Determine the (X, Y) coordinate at the center of the cell enclosing the given text.  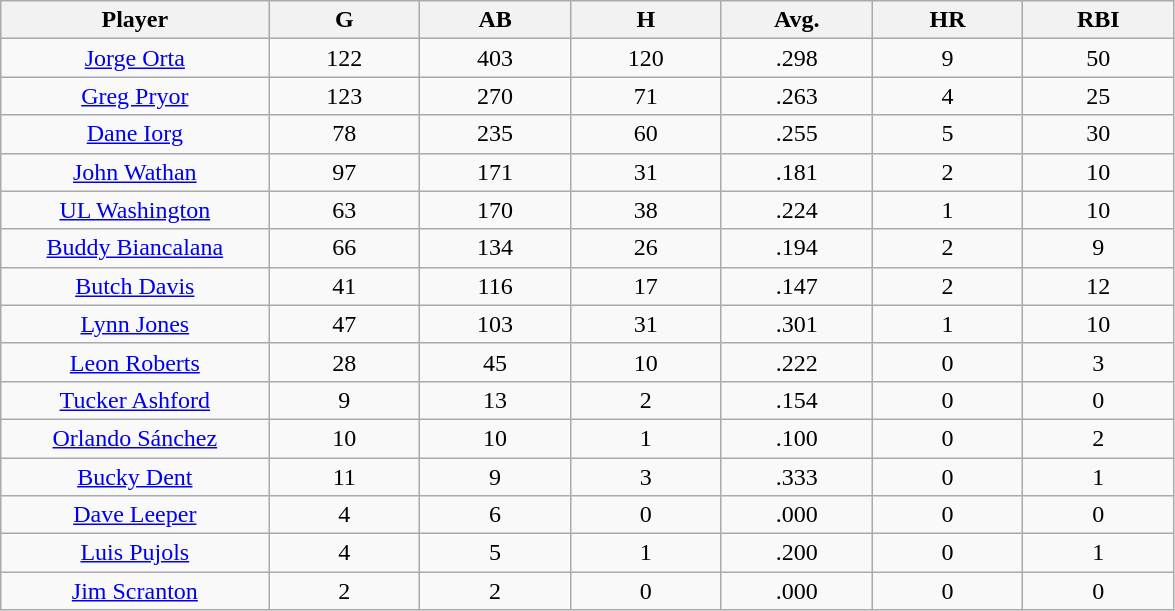
Luis Pujols (135, 553)
.298 (796, 58)
Lynn Jones (135, 324)
116 (496, 286)
103 (496, 324)
60 (646, 134)
63 (344, 210)
Greg Pryor (135, 96)
.100 (796, 438)
.301 (796, 324)
123 (344, 96)
.147 (796, 286)
.181 (796, 172)
Butch Davis (135, 286)
41 (344, 286)
66 (344, 248)
Jorge Orta (135, 58)
.333 (796, 477)
.154 (796, 400)
78 (344, 134)
134 (496, 248)
28 (344, 362)
97 (344, 172)
17 (646, 286)
26 (646, 248)
122 (344, 58)
235 (496, 134)
Buddy Biancalana (135, 248)
25 (1098, 96)
171 (496, 172)
120 (646, 58)
.255 (796, 134)
Dane Iorg (135, 134)
13 (496, 400)
270 (496, 96)
Bucky Dent (135, 477)
30 (1098, 134)
Avg. (796, 20)
Jim Scranton (135, 591)
Orlando Sánchez (135, 438)
45 (496, 362)
Tucker Ashford (135, 400)
HR (948, 20)
G (344, 20)
Leon Roberts (135, 362)
H (646, 20)
.222 (796, 362)
John Wathan (135, 172)
50 (1098, 58)
.200 (796, 553)
6 (496, 515)
71 (646, 96)
Dave Leeper (135, 515)
AB (496, 20)
RBI (1098, 20)
403 (496, 58)
12 (1098, 286)
Player (135, 20)
.224 (796, 210)
.194 (796, 248)
170 (496, 210)
47 (344, 324)
38 (646, 210)
.263 (796, 96)
11 (344, 477)
UL Washington (135, 210)
